Output the (x, y) coordinate of the center of the cell containing the given text.  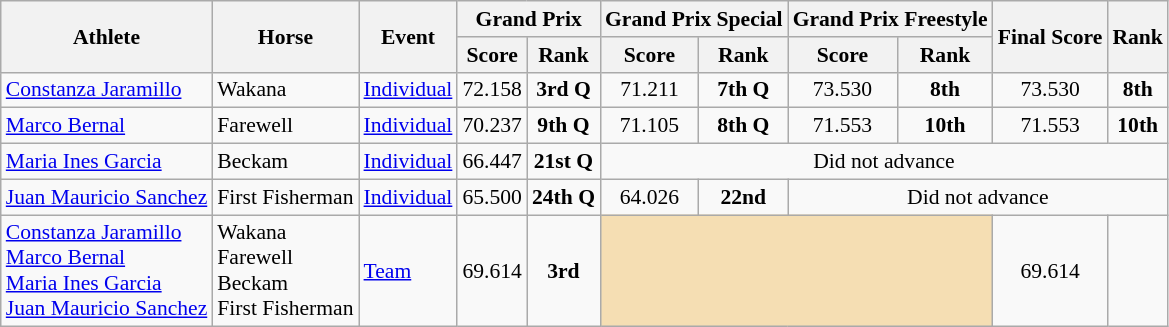
Athlete (107, 36)
71.105 (650, 126)
Grand Prix Freestyle (890, 19)
Farewell (285, 126)
WakanaFarewellBeckamFirst Fisherman (285, 271)
Maria Ines Garcia (107, 162)
21st Q (564, 162)
Horse (285, 36)
Event (408, 36)
70.237 (492, 126)
65.500 (492, 197)
3rd (564, 271)
66.447 (492, 162)
72.158 (492, 90)
64.026 (650, 197)
Constanza Jaramillo (107, 90)
Marco Bernal (107, 126)
Wakana (285, 90)
Final Score (1050, 36)
71.211 (650, 90)
9th Q (564, 126)
Grand Prix Special (694, 19)
Grand Prix (528, 19)
3rd Q (564, 90)
Juan Mauricio Sanchez (107, 197)
Team (408, 271)
22nd (744, 197)
First Fisherman (285, 197)
8th Q (744, 126)
Beckam (285, 162)
24th Q (564, 197)
7th Q (744, 90)
Constanza JaramilloMarco BernalMaria Ines GarciaJuan Mauricio Sanchez (107, 271)
